Find where the given text appears and provide that cell's center as (x, y) coordinate. 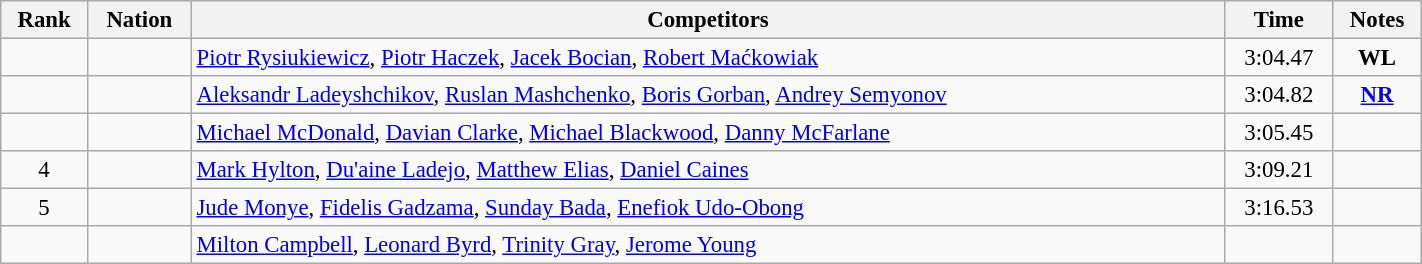
5 (44, 208)
Nation (139, 20)
3:05.45 (1279, 133)
Competitors (708, 20)
Notes (1377, 20)
Rank (44, 20)
Michael McDonald, Davian Clarke, Michael Blackwood, Danny McFarlane (708, 133)
WL (1377, 58)
Aleksandr Ladeyshchikov, Ruslan Mashchenko, Boris Gorban, Andrey Semyonov (708, 95)
Mark Hylton, Du'aine Ladejo, Matthew Elias, Daniel Caines (708, 170)
Time (1279, 20)
Milton Campbell, Leonard Byrd, Trinity Gray, Jerome Young (708, 245)
4 (44, 170)
3:09.21 (1279, 170)
3:04.82 (1279, 95)
NR (1377, 95)
3:16.53 (1279, 208)
Piotr Rysiukiewicz, Piotr Haczek, Jacek Bocian, Robert Maćkowiak (708, 58)
3:04.47 (1279, 58)
Jude Monye, Fidelis Gadzama, Sunday Bada, Enefiok Udo-Obong (708, 208)
